Scan for the cell matching the given text and deliver its (X, Y) coordinate at center. 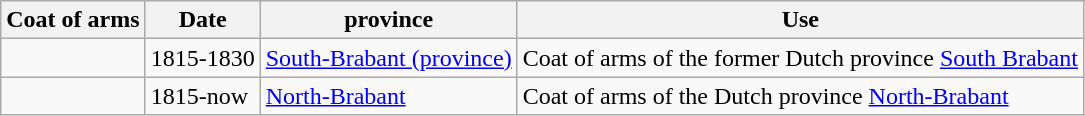
South-Brabant (province) (388, 58)
Coat of arms of the Dutch province North-Brabant (800, 96)
province (388, 20)
Date (202, 20)
Coat of arms of the former Dutch province South Brabant (800, 58)
Use (800, 20)
1815-now (202, 96)
Coat of arms (73, 20)
North-Brabant (388, 96)
1815-1830 (202, 58)
